From the cell containing the given text, extract its center point as [x, y] coordinate. 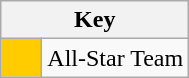
All-Star Team [116, 58]
Key [95, 20]
